From the cell containing the given text, extract its center point as [x, y] coordinate. 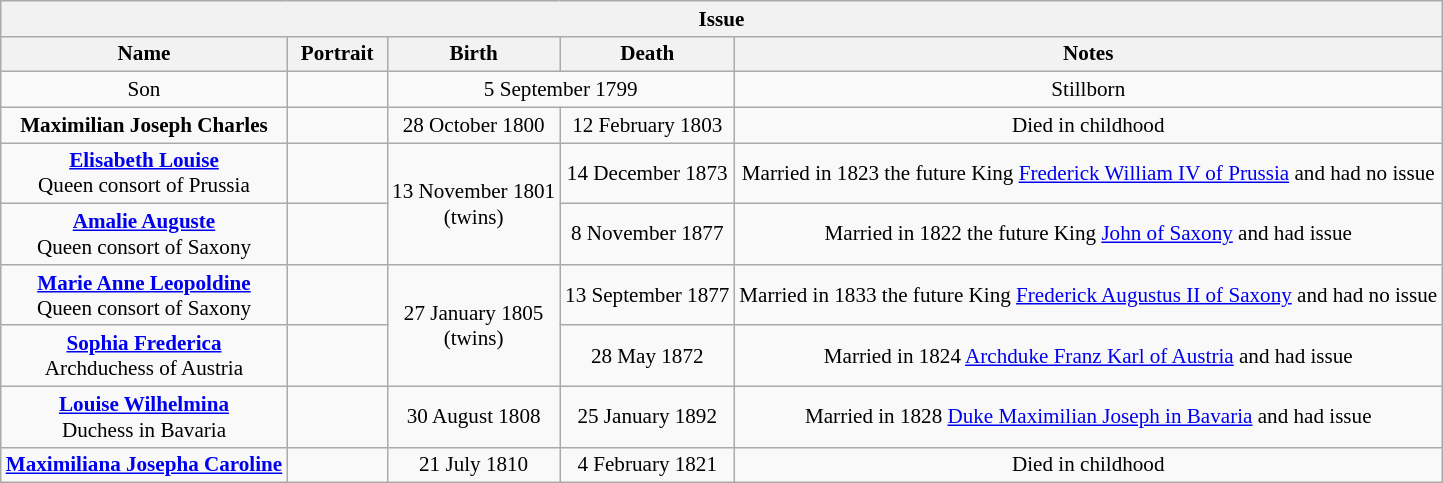
Name [144, 54]
Death [647, 54]
Married in 1833 the future King Frederick Augustus II of Saxony and had no issue [1088, 294]
Maximilian Joseph Charles [144, 124]
Son [144, 90]
Birth [474, 54]
5 September 1799 [560, 90]
13 November 1801(twins) [474, 204]
Married in 1822 the future King John of Saxony and had issue [1088, 234]
28 October 1800 [474, 124]
Amalie AugusteQueen consort of Saxony [144, 234]
25 January 1892 [647, 416]
Louise WilhelminaDuchess in Bavaria [144, 416]
27 January 1805(twins) [474, 325]
30 August 1808 [474, 416]
Marie Anne LeopoldineQueen consort of Saxony [144, 294]
Sophia FredericaArchduchess of Austria [144, 356]
8 November 1877 [647, 234]
13 September 1877 [647, 294]
21 July 1810 [474, 464]
Issue [722, 18]
Elisabeth LouiseQueen consort of Prussia [144, 174]
Maximiliana Josepha Caroline [144, 464]
28 May 1872 [647, 356]
12 February 1803 [647, 124]
Stillborn [1088, 90]
Married in 1824 Archduke Franz Karl of Austria and had issue [1088, 356]
4 February 1821 [647, 464]
Married in 1823 the future King Frederick William IV of Prussia and had no issue [1088, 174]
Portrait [337, 54]
Married in 1828 Duke Maximilian Joseph in Bavaria and had issue [1088, 416]
Notes [1088, 54]
14 December 1873 [647, 174]
